Provide the (X, Y) coordinate of the cell's center where the given text is located.  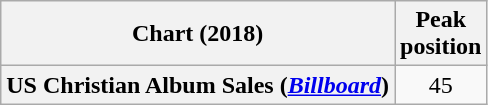
Chart (2018) (198, 34)
US Christian Album Sales (Billboard) (198, 85)
Peakposition (441, 34)
45 (441, 85)
